Output the (x, y) coordinate of the center of the cell containing the given text.  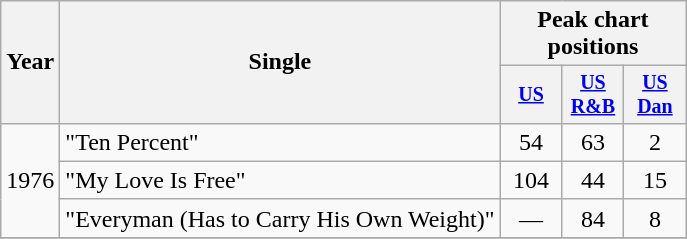
"My Love Is Free" (280, 180)
44 (593, 180)
8 (655, 218)
USR&B (593, 94)
Year (30, 62)
"Everyman (Has to Carry His Own Weight)" (280, 218)
84 (593, 218)
63 (593, 142)
— (531, 218)
15 (655, 180)
Single (280, 62)
"Ten Percent" (280, 142)
USDan (655, 94)
1976 (30, 180)
2 (655, 142)
Peak chart positions (593, 34)
104 (531, 180)
54 (531, 142)
US (531, 94)
